Return (x, y) of the center of cell containing provided text 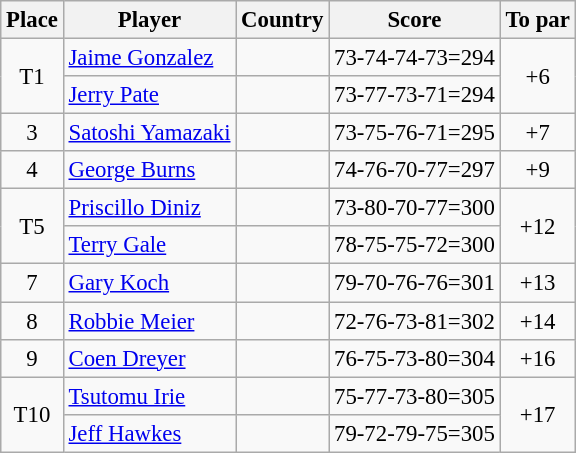
79-72-79-75=305 (415, 433)
+16 (538, 358)
+6 (538, 76)
Satoshi Yamazaki (150, 133)
Country (282, 20)
73-80-70-77=300 (415, 208)
Jeff Hawkes (150, 433)
Score (415, 20)
9 (32, 358)
Place (32, 20)
+13 (538, 283)
T1 (32, 76)
To par (538, 20)
Tsutomu Irie (150, 396)
T10 (32, 414)
74-76-70-77=297 (415, 170)
73-75-76-71=295 (415, 133)
George Burns (150, 170)
+7 (538, 133)
Priscillo Diniz (150, 208)
Gary Koch (150, 283)
Player (150, 20)
T5 (32, 226)
3 (32, 133)
Coen Dreyer (150, 358)
+14 (538, 321)
+17 (538, 414)
76-75-73-80=304 (415, 358)
8 (32, 321)
75-77-73-80=305 (415, 396)
Robbie Meier (150, 321)
Jerry Pate (150, 95)
Terry Gale (150, 245)
72-76-73-81=302 (415, 321)
+12 (538, 226)
79-70-76-76=301 (415, 283)
78-75-75-72=300 (415, 245)
73-74-74-73=294 (415, 58)
+9 (538, 170)
Jaime Gonzalez (150, 58)
4 (32, 170)
7 (32, 283)
73-77-73-71=294 (415, 95)
